Scan for the cell matching the given text and deliver its (X, Y) coordinate at center. 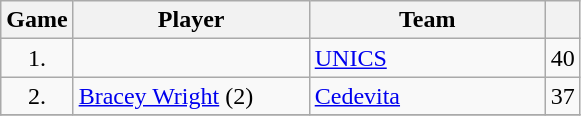
40 (562, 58)
37 (562, 96)
Team (427, 20)
Bracey Wright (2) (191, 96)
Cedevita (427, 96)
Game (37, 20)
1. (37, 58)
2. (37, 96)
UNICS (427, 58)
Player (191, 20)
